Capture the cell that displays the provided text and extract its (x, y) central coordinate. 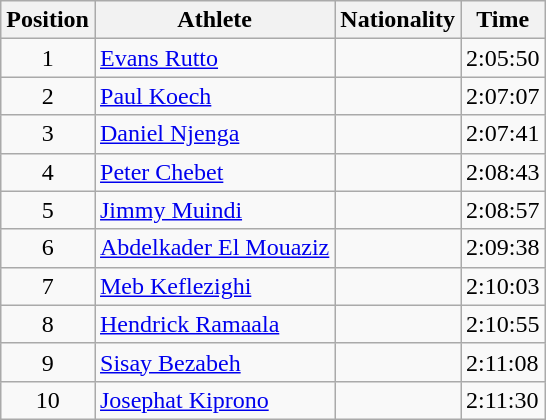
2:09:38 (503, 248)
Evans Rutto (214, 58)
2:10:03 (503, 286)
2:07:07 (503, 96)
Peter Chebet (214, 172)
5 (48, 210)
2:11:08 (503, 362)
9 (48, 362)
2:08:43 (503, 172)
6 (48, 248)
1 (48, 58)
Hendrick Ramaala (214, 324)
2:07:41 (503, 134)
2 (48, 96)
Sisay Bezabeh (214, 362)
7 (48, 286)
2:05:50 (503, 58)
Meb Keflezighi (214, 286)
2:08:57 (503, 210)
2:10:55 (503, 324)
Athlete (214, 20)
Time (503, 20)
3 (48, 134)
Daniel Njenga (214, 134)
8 (48, 324)
Paul Koech (214, 96)
4 (48, 172)
Position (48, 20)
10 (48, 400)
Abdelkader El Mouaziz (214, 248)
Jimmy Muindi (214, 210)
Josephat Kiprono (214, 400)
Nationality (398, 20)
2:11:30 (503, 400)
